Return (x, y) of the center of cell containing provided text 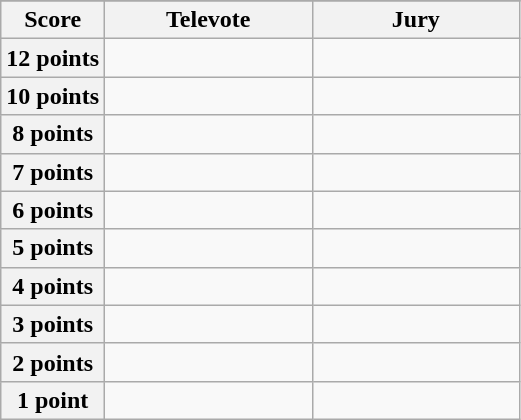
3 points (53, 324)
6 points (53, 210)
Televote (209, 20)
4 points (53, 286)
5 points (53, 248)
2 points (53, 362)
Score (53, 20)
1 point (53, 400)
12 points (53, 58)
8 points (53, 134)
10 points (53, 96)
7 points (53, 172)
Jury (416, 20)
